Search for the cell housing the specified text and yield its (X, Y) center coordinate. 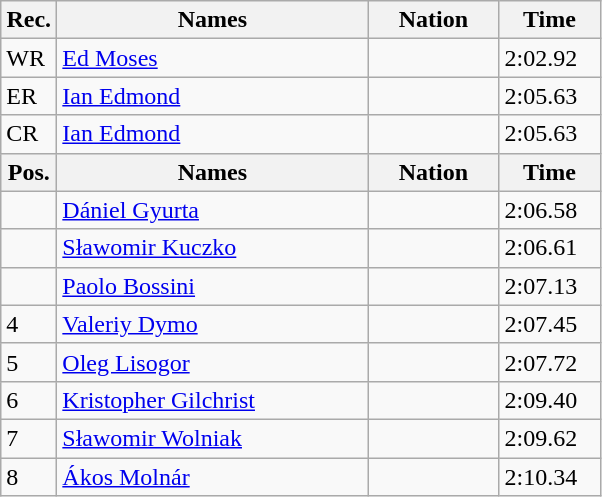
2:02.92 (550, 58)
CR (29, 134)
7 (29, 438)
Oleg Lisogor (212, 362)
Valeriy Dymo (212, 324)
2:10.34 (550, 477)
Rec. (29, 20)
ER (29, 96)
Paolo Bossini (212, 286)
6 (29, 400)
Kristopher Gilchrist (212, 400)
5 (29, 362)
Dániel Gyurta (212, 210)
2:07.13 (550, 286)
2:07.72 (550, 362)
2:06.61 (550, 248)
4 (29, 324)
Sławomir Wolniak (212, 438)
2:07.45 (550, 324)
WR (29, 58)
8 (29, 477)
Ed Moses (212, 58)
2:06.58 (550, 210)
2:09.40 (550, 400)
Pos. (29, 172)
Sławomir Kuczko (212, 248)
2:09.62 (550, 438)
Ákos Molnár (212, 477)
